Return the [X, Y] coordinate for the center point of the cell that contains the specified text.  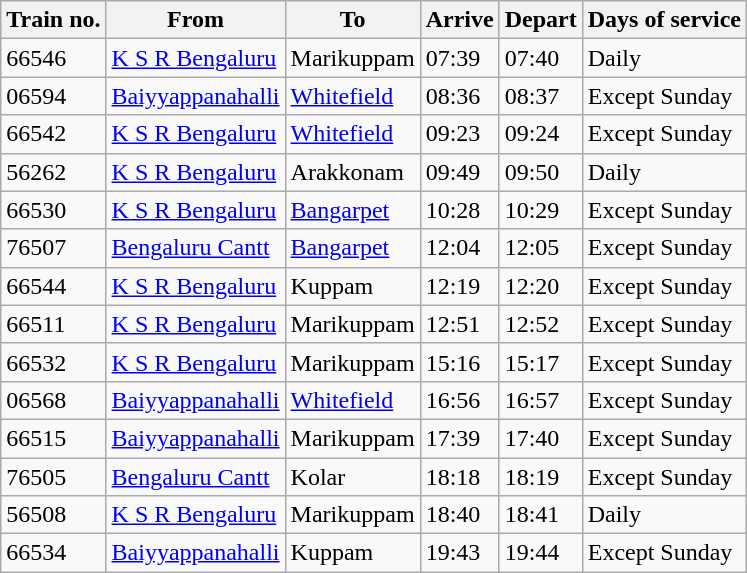
15:17 [540, 362]
07:39 [460, 58]
From [196, 20]
08:36 [460, 96]
76505 [54, 477]
12:19 [460, 286]
18:41 [540, 515]
10:29 [540, 210]
09:23 [460, 134]
Days of service [664, 20]
To [352, 20]
Arakkonam [352, 172]
Kolar [352, 477]
12:52 [540, 324]
06568 [54, 400]
16:56 [460, 400]
66515 [54, 438]
07:40 [540, 58]
08:37 [540, 96]
09:24 [540, 134]
Depart [540, 20]
12:20 [540, 286]
66534 [54, 553]
10:28 [460, 210]
18:40 [460, 515]
19:44 [540, 553]
06594 [54, 96]
Arrive [460, 20]
66544 [54, 286]
09:49 [460, 172]
16:57 [540, 400]
18:18 [460, 477]
66511 [54, 324]
66546 [54, 58]
66530 [54, 210]
09:50 [540, 172]
66542 [54, 134]
19:43 [460, 553]
66532 [54, 362]
12:04 [460, 248]
76507 [54, 248]
12:05 [540, 248]
18:19 [540, 477]
17:39 [460, 438]
56508 [54, 515]
15:16 [460, 362]
17:40 [540, 438]
56262 [54, 172]
12:51 [460, 324]
Train no. [54, 20]
